Return the [X, Y] coordinate for the center point of the cell that contains the specified text.  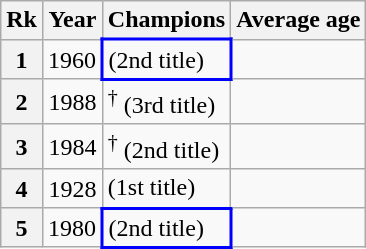
2 [22, 102]
1928 [72, 188]
3 [22, 146]
† (3rd title) [166, 102]
Year [72, 20]
1984 [72, 146]
1980 [72, 228]
1960 [72, 60]
Average age [298, 20]
Champions [166, 20]
(1st title) [166, 188]
† (2nd title) [166, 146]
1988 [72, 102]
Rk [22, 20]
1 [22, 60]
4 [22, 188]
5 [22, 228]
